Output the [x, y] coordinate of the center of the cell containing the given text.  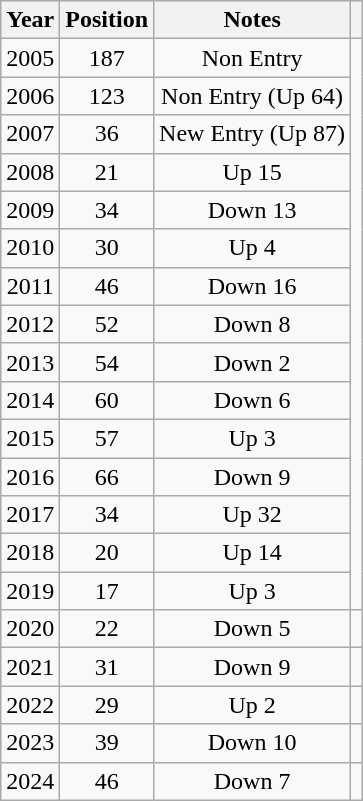
2012 [30, 324]
2008 [30, 172]
29 [107, 705]
187 [107, 58]
Up 15 [252, 172]
2016 [30, 477]
21 [107, 172]
17 [107, 591]
20 [107, 553]
2009 [30, 210]
Down 6 [252, 400]
2013 [30, 362]
2017 [30, 515]
Down 7 [252, 781]
2023 [30, 743]
2006 [30, 96]
2020 [30, 629]
New Entry (Up 87) [252, 134]
2024 [30, 781]
Non Entry [252, 58]
Down 13 [252, 210]
2014 [30, 400]
Position [107, 20]
Notes [252, 20]
Down 16 [252, 286]
Down 10 [252, 743]
57 [107, 438]
Non Entry (Up 64) [252, 96]
39 [107, 743]
2022 [30, 705]
60 [107, 400]
30 [107, 248]
2019 [30, 591]
66 [107, 477]
2007 [30, 134]
2018 [30, 553]
Up 32 [252, 515]
Up 2 [252, 705]
2011 [30, 286]
Down 2 [252, 362]
Up 14 [252, 553]
22 [107, 629]
123 [107, 96]
36 [107, 134]
54 [107, 362]
Down 8 [252, 324]
2015 [30, 438]
2021 [30, 667]
2005 [30, 58]
2010 [30, 248]
Down 5 [252, 629]
52 [107, 324]
Year [30, 20]
Up 4 [252, 248]
31 [107, 667]
